Extract the (X, Y) coordinate from the center of the cell holding the provided text.  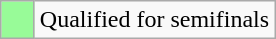
Qualified for semifinals (154, 20)
